Scan for the cell matching the given text and deliver its [x, y] coordinate at center. 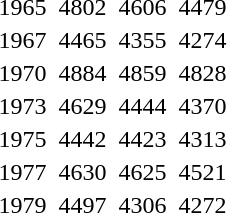
4629 [82, 106]
4423 [142, 139]
4355 [142, 40]
4442 [82, 139]
4465 [82, 40]
4859 [142, 73]
4630 [82, 172]
4625 [142, 172]
4884 [82, 73]
4444 [142, 106]
